Pinpoint the cell where the given text exists, returning its (X, Y) midpoint coordinate. 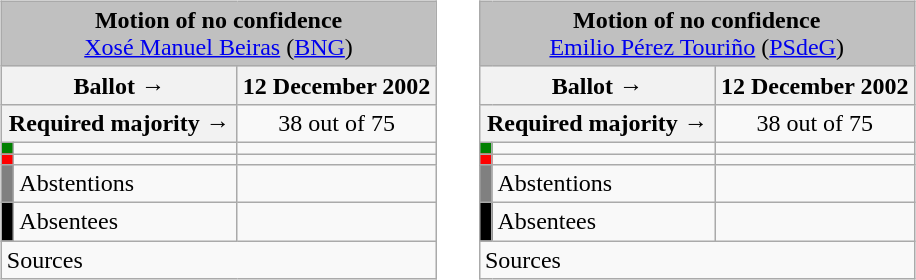
Motion of no confidenceXosé Manuel Beiras (BNG) (218, 34)
Motion of no confidenceEmilio Pérez Touriño (PSdeG) (696, 34)
